Pinpoint the cell where the given text exists, returning its (x, y) midpoint coordinate. 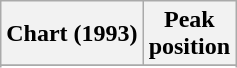
Peakposition (189, 34)
Chart (1993) (72, 34)
